Identify which cell holds the provided text, then report its [X, Y] central coordinate. 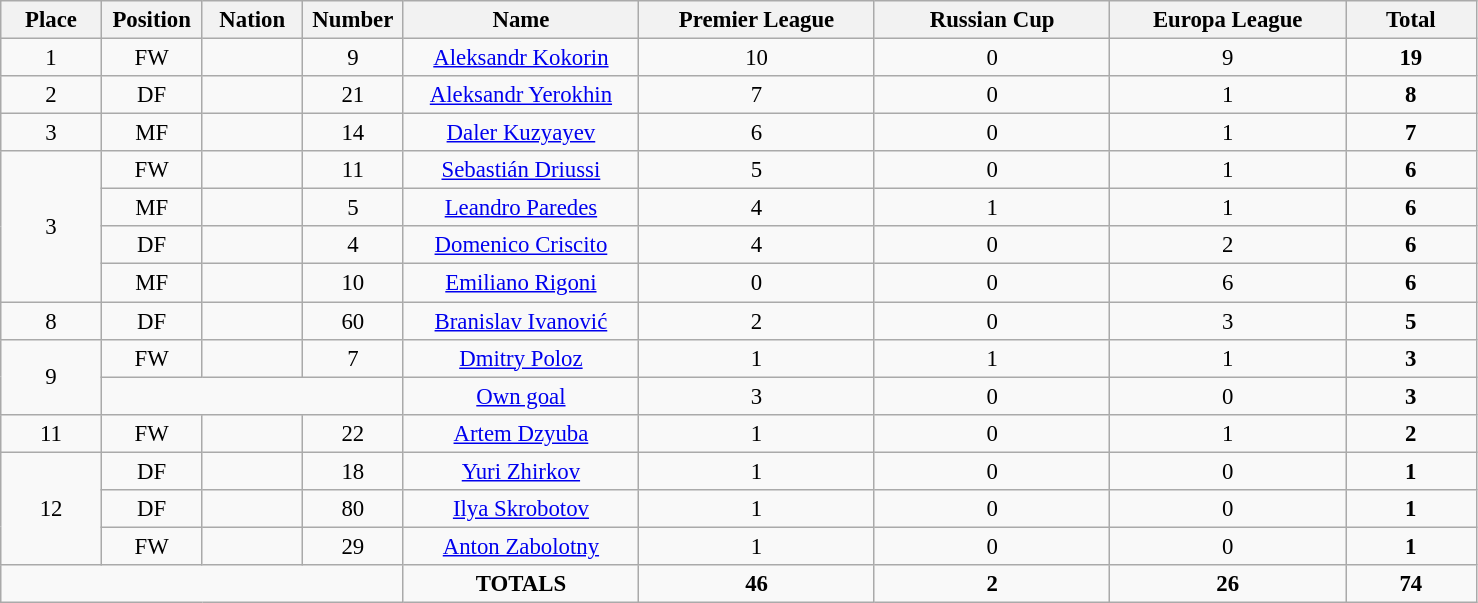
80 [354, 509]
Own goal [521, 396]
26 [1228, 584]
19 [1412, 58]
Anton Zabolotny [521, 546]
TOTALS [521, 584]
Number [354, 20]
Europa League [1228, 20]
Dmitry Poloz [521, 358]
Aleksandr Yerokhin [521, 95]
29 [354, 546]
Name [521, 20]
22 [354, 433]
14 [354, 133]
Place [52, 20]
Premier League [757, 20]
Nation [252, 20]
Domenico Criscito [521, 245]
74 [1412, 584]
Aleksandr Kokorin [521, 58]
Emiliano Rigoni [521, 283]
46 [757, 584]
Leandro Paredes [521, 208]
Yuri Zhirkov [521, 471]
12 [52, 508]
Position [152, 20]
Branislav Ivanović [521, 321]
Russian Cup [992, 20]
60 [354, 321]
Ilya Skrobotov [521, 509]
Daler Kuzyayev [521, 133]
Total [1412, 20]
21 [354, 95]
Artem Dzyuba [521, 433]
Sebastián Driussi [521, 170]
18 [354, 471]
